Return [x, y] of the center of cell containing provided text 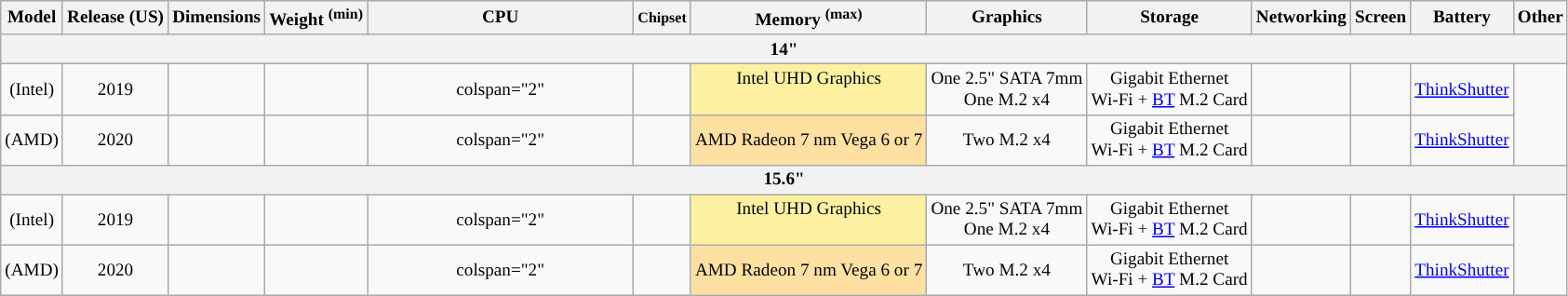
Model [32, 19]
Chipset [663, 19]
Storage [1169, 19]
Battery [1462, 19]
Weight (min) [316, 19]
Dimensions [217, 19]
CPU [501, 19]
Release (US) [115, 19]
Other [1540, 19]
Networking [1301, 19]
Graphics [1007, 19]
Memory (max) [809, 19]
Screen [1380, 19]
15.6" [784, 180]
14" [784, 49]
